Locate the cell with the specified text and output its [x, y] center coordinate. 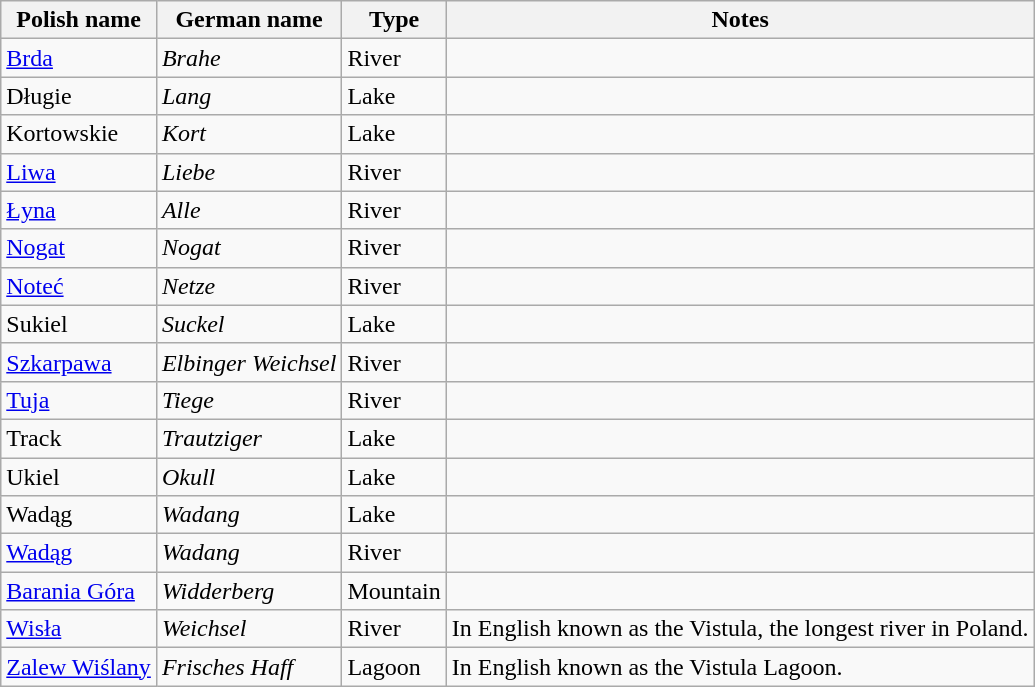
Kortowskie [79, 134]
Wisła [79, 629]
Trautziger [248, 438]
Suckel [248, 324]
Noteć [79, 286]
Kort [248, 134]
In English known as the Vistula Lagoon. [740, 667]
Długie [79, 96]
Barania Góra [79, 591]
Notes [740, 20]
Frisches Haff [248, 667]
Netze [248, 286]
Elbinger Weichsel [248, 362]
Tiege [248, 400]
Okull [248, 477]
Type [394, 20]
Zalew Wiślany [79, 667]
Liwa [79, 172]
Mountain [394, 591]
In English known as the Vistula, the longest river in Poland. [740, 629]
Lagoon [394, 667]
Liebe [248, 172]
Weichsel [248, 629]
Alle [248, 210]
Polish name [79, 20]
Ukiel [79, 477]
Tuja [79, 400]
Sukiel [79, 324]
Brahe [248, 58]
Brda [79, 58]
Track [79, 438]
Lang [248, 96]
Widderberg [248, 591]
Szkarpawa [79, 362]
German name [248, 20]
Łyna [79, 210]
